Identify which cell holds the provided text, then report its [X, Y] central coordinate. 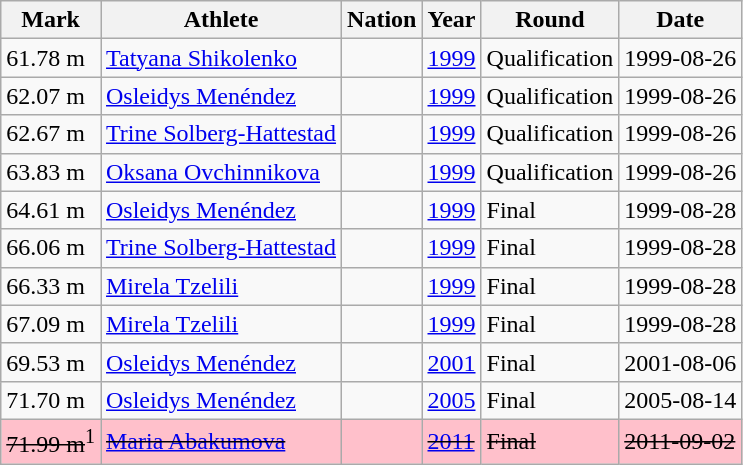
66.33 m [51, 286]
Maria Abakumova [220, 442]
Mark [51, 20]
2011-09-02 [680, 442]
71.70 m [51, 400]
Tatyana Shikolenko [220, 58]
64.61 m [51, 210]
Round [550, 20]
61.78 m [51, 58]
62.07 m [51, 96]
63.83 m [51, 172]
Nation [382, 20]
Oksana Ovchinnikova [220, 172]
2005-08-14 [680, 400]
69.53 m [51, 362]
62.67 m [51, 134]
67.09 m [51, 324]
2011 [452, 442]
2001-08-06 [680, 362]
Athlete [220, 20]
71.99 m1 [51, 442]
Date [680, 20]
Year [452, 20]
66.06 m [51, 248]
2001 [452, 362]
2005 [452, 400]
